Extract the (X, Y) coordinate from the center of the cell holding the provided text.  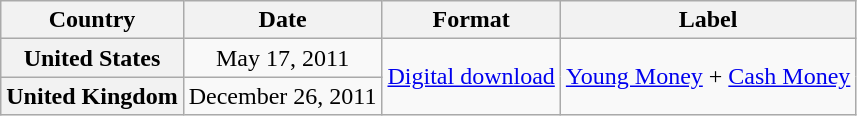
Label (708, 20)
May 17, 2011 (282, 58)
Date (282, 20)
Digital download (471, 77)
Country (92, 20)
December 26, 2011 (282, 96)
United Kingdom (92, 96)
Format (471, 20)
United States (92, 58)
Young Money + Cash Money (708, 77)
